For the text-containing cell, return its midpoint in (x, y) coordinate format. 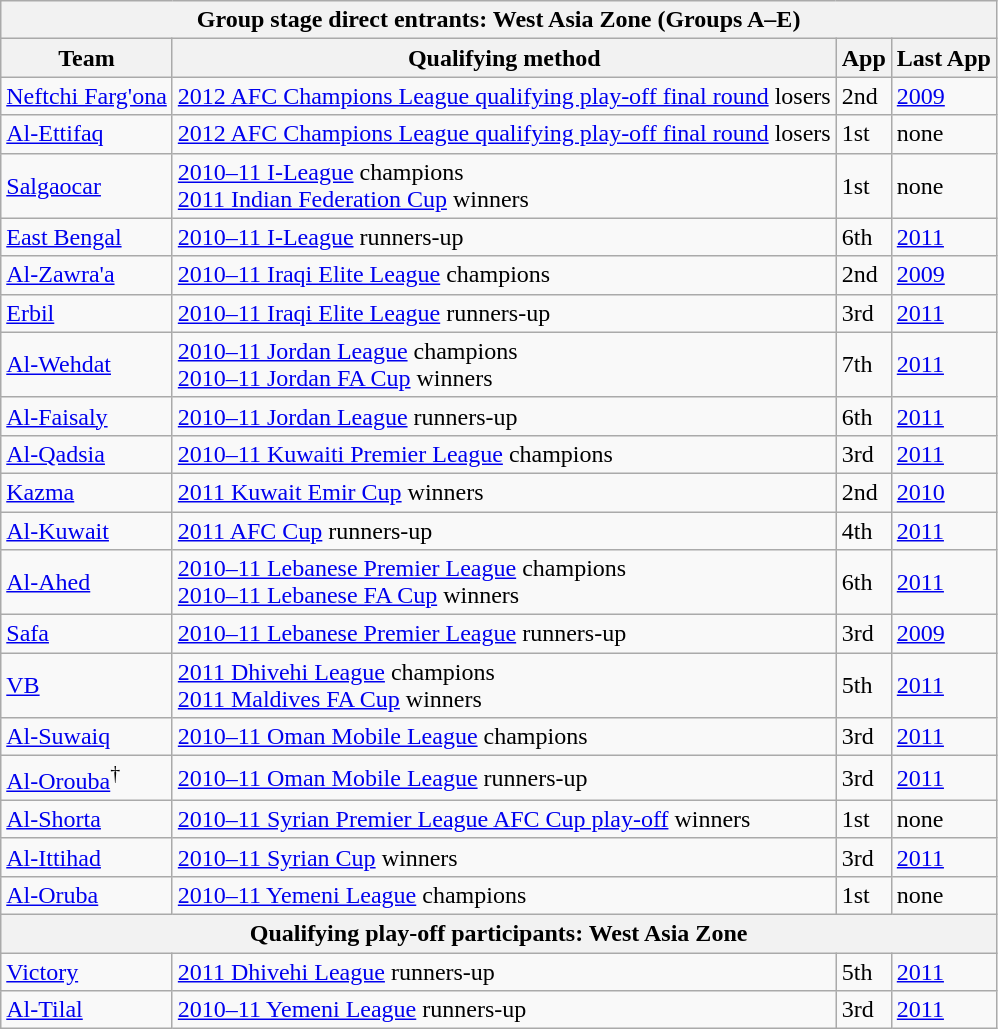
2010–11 Yemeni League runners-up (504, 1010)
Al-Faisaly (87, 416)
2011 Dhivehi League champions 2011 Maldives FA Cup winners (504, 686)
Al-Ittihad (87, 857)
2010–11 Syrian Premier League AFC Cup play-off winners (504, 819)
Al-Orouba† (87, 778)
Qualifying play-off participants: West Asia Zone (499, 934)
Kazma (87, 492)
Group stage direct entrants: West Asia Zone (Groups A–E) (499, 20)
Al-Qadsia (87, 454)
2010–11 Kuwaiti Premier League champions (504, 454)
2010–11 Jordan League runners-up (504, 416)
2010–11 Oman Mobile League runners-up (504, 778)
Qualifying method (504, 58)
2010–11 Iraqi Elite League champions (504, 275)
7th (864, 364)
Salgaocar (87, 186)
2011 Kuwait Emir Cup winners (504, 492)
Team (87, 58)
2010–11 Jordan League champions 2010–11 Jordan FA Cup winners (504, 364)
2010–11 Oman Mobile League champions (504, 737)
Neftchi Farg'ona (87, 96)
Last App (944, 58)
2010–11 Lebanese Premier League champions 2010–11 Lebanese FA Cup winners (504, 582)
Al-Ettifaq (87, 134)
2010–11 I-League runners-up (504, 237)
2010–11 I-League champions 2011 Indian Federation Cup winners (504, 186)
Al-Suwaiq (87, 737)
VB (87, 686)
Al-Shorta (87, 819)
2010–11 Yemeni League champions (504, 895)
East Bengal (87, 237)
App (864, 58)
2010 (944, 492)
Al-Zawra'a (87, 275)
2011 AFC Cup runners-up (504, 531)
Safa (87, 634)
2010–11 Lebanese Premier League runners-up (504, 634)
Al-Tilal (87, 1010)
2010–11 Iraqi Elite League runners-up (504, 313)
Al-Oruba (87, 895)
Erbil (87, 313)
Al-Wehdat (87, 364)
Al-Ahed (87, 582)
2010–11 Syrian Cup winners (504, 857)
Victory (87, 972)
Al-Kuwait (87, 531)
4th (864, 531)
2011 Dhivehi League runners-up (504, 972)
